Locate the cell with the specified text and output its (x, y) center coordinate. 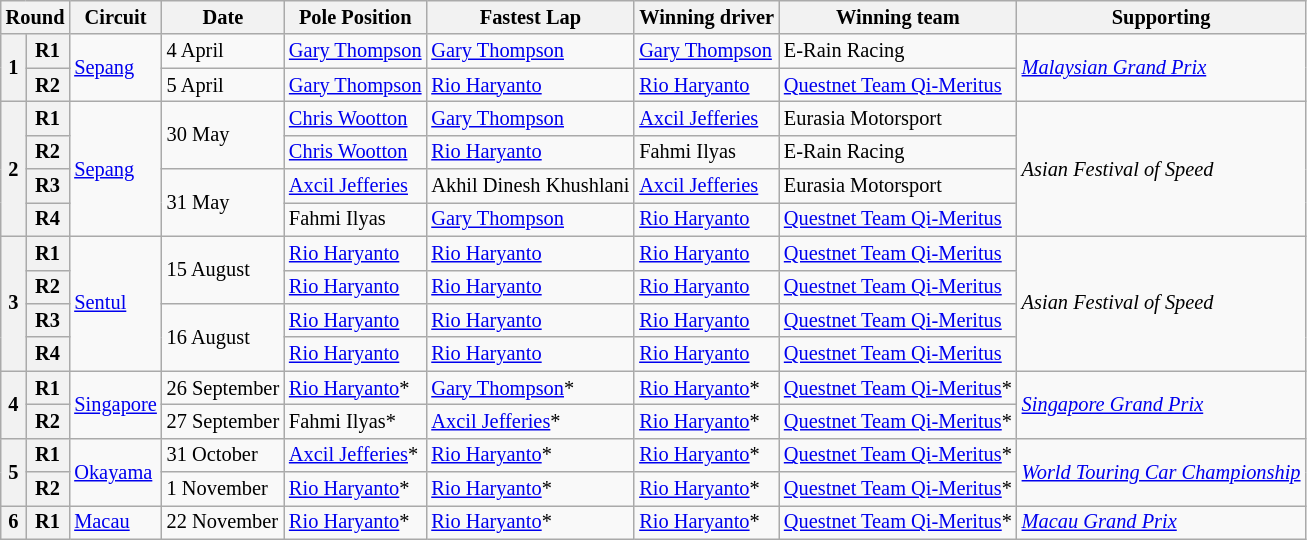
World Touring Car Championship (1162, 472)
4 (14, 404)
Winning team (898, 17)
16 August (223, 336)
31 May (223, 202)
Macau Grand Prix (1162, 522)
1 November (223, 489)
Singapore Grand Prix (1162, 404)
5 April (223, 85)
2 (14, 168)
31 October (223, 455)
26 September (223, 388)
15 August (223, 270)
Sentul (115, 304)
Supporting (1162, 17)
Gary Thompson* (530, 388)
3 (14, 304)
6 (14, 522)
Malaysian Grand Prix (1162, 68)
30 May (223, 134)
Date (223, 17)
Akhil Dinesh Khushlani (530, 186)
Circuit (115, 17)
27 September (223, 421)
Fastest Lap (530, 17)
22 November (223, 522)
Okayama (115, 472)
Winning driver (706, 17)
Singapore (115, 404)
Macau (115, 522)
Pole Position (355, 17)
5 (14, 472)
Fahmi Ilyas* (355, 421)
Round (36, 17)
4 April (223, 51)
1 (14, 68)
